Locate the cell with the specified text and output its [X, Y] center coordinate. 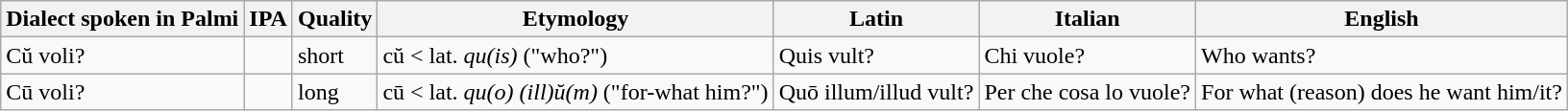
Quality [334, 19]
short [334, 55]
Latin [876, 19]
Quis vult? [876, 55]
Italian [1088, 19]
Chi vuole? [1088, 55]
IPA [269, 19]
Dialect spoken in Palmi [123, 19]
Who wants? [1382, 55]
Etymology [576, 19]
Quō illum/illud vult? [876, 92]
cŭ < lat. qu(is) ("who?") [576, 55]
cū < lat. qu(o) (ill)ŭ(m) ("for-what him?") [576, 92]
long [334, 92]
Per che cosa lo vuole? [1088, 92]
Cŭ voli? [123, 55]
Cū voli? [123, 92]
For what (reason) does he want him/it? [1382, 92]
English [1382, 19]
